Find where the given text appears and provide that cell's center as (x, y) coordinate. 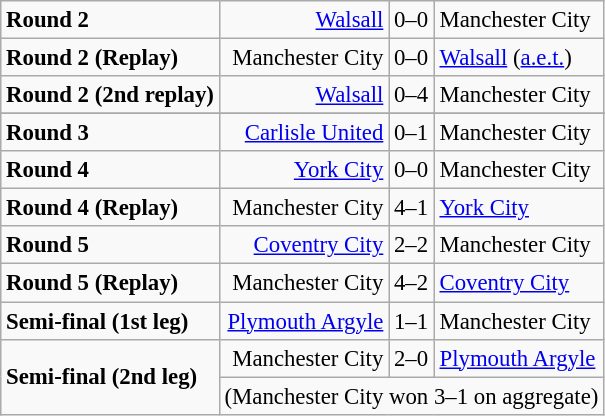
0–1 (412, 133)
Semi-final (1st leg) (110, 321)
(Manchester City won 3–1 on aggregate) (411, 396)
Round 3 (110, 133)
Semi-final (2nd leg) (110, 376)
Walsall (a.e.t.) (518, 58)
Round 2 (2nd replay) (110, 95)
2–2 (412, 245)
4–1 (412, 208)
Carlisle United (304, 133)
1–1 (412, 321)
2–0 (412, 358)
4–2 (412, 283)
Round 4 (110, 170)
Round 2 (Replay) (110, 58)
Round 4 (Replay) (110, 208)
Round 2 (110, 20)
Round 5 (110, 245)
0–4 (412, 95)
Round 5 (Replay) (110, 283)
